Extract the (x, y) coordinate from the center of the cell holding the provided text.  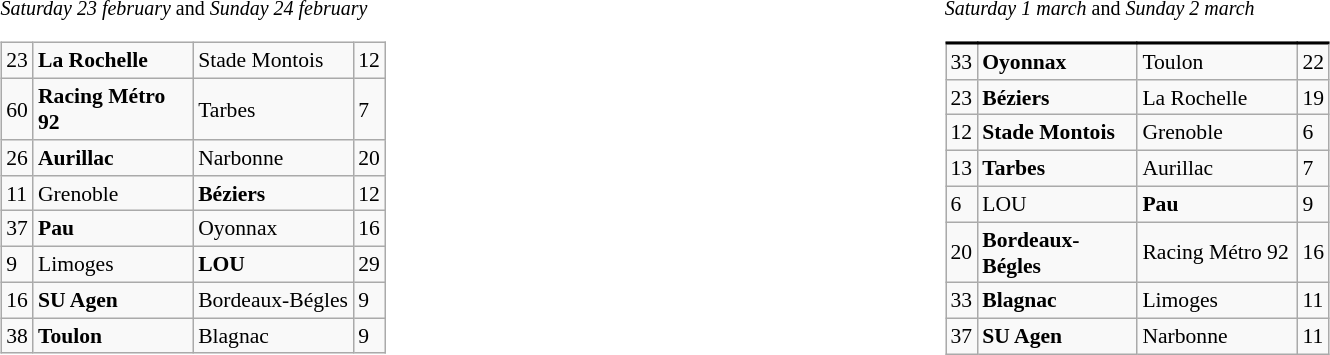
38 (17, 336)
60 (17, 108)
26 (17, 158)
13 (962, 168)
29 (369, 264)
22 (1313, 61)
19 (1313, 97)
